For the text-containing cell, return its midpoint in (X, Y) coordinate format. 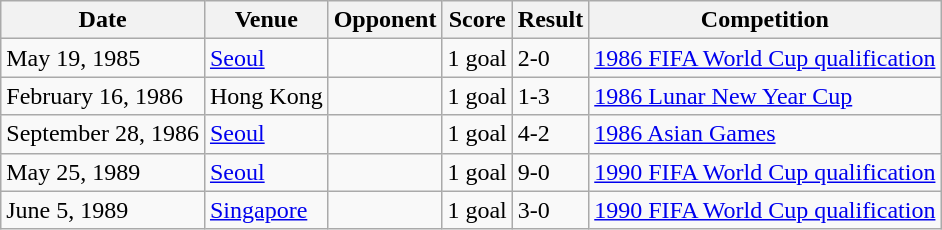
Competition (765, 20)
Singapore (266, 210)
1986 FIFA World Cup qualification (765, 58)
3-0 (550, 210)
Venue (266, 20)
9-0 (550, 172)
Date (103, 20)
Hong Kong (266, 96)
February 16, 1986 (103, 96)
September 28, 1986 (103, 134)
Opponent (385, 20)
Score (477, 20)
May 25, 1989 (103, 172)
4-2 (550, 134)
1-3 (550, 96)
June 5, 1989 (103, 210)
1986 Lunar New Year Cup (765, 96)
1986 Asian Games (765, 134)
Result (550, 20)
May 19, 1985 (103, 58)
2-0 (550, 58)
